Identify which cell holds the provided text, then report its [x, y] central coordinate. 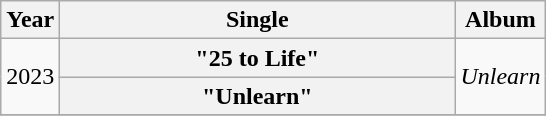
"25 to Life" [258, 58]
Album [500, 20]
"Unlearn" [258, 96]
2023 [30, 77]
Single [258, 20]
Year [30, 20]
Unlearn [500, 77]
